For the text-containing cell, return its midpoint in [X, Y] coordinate format. 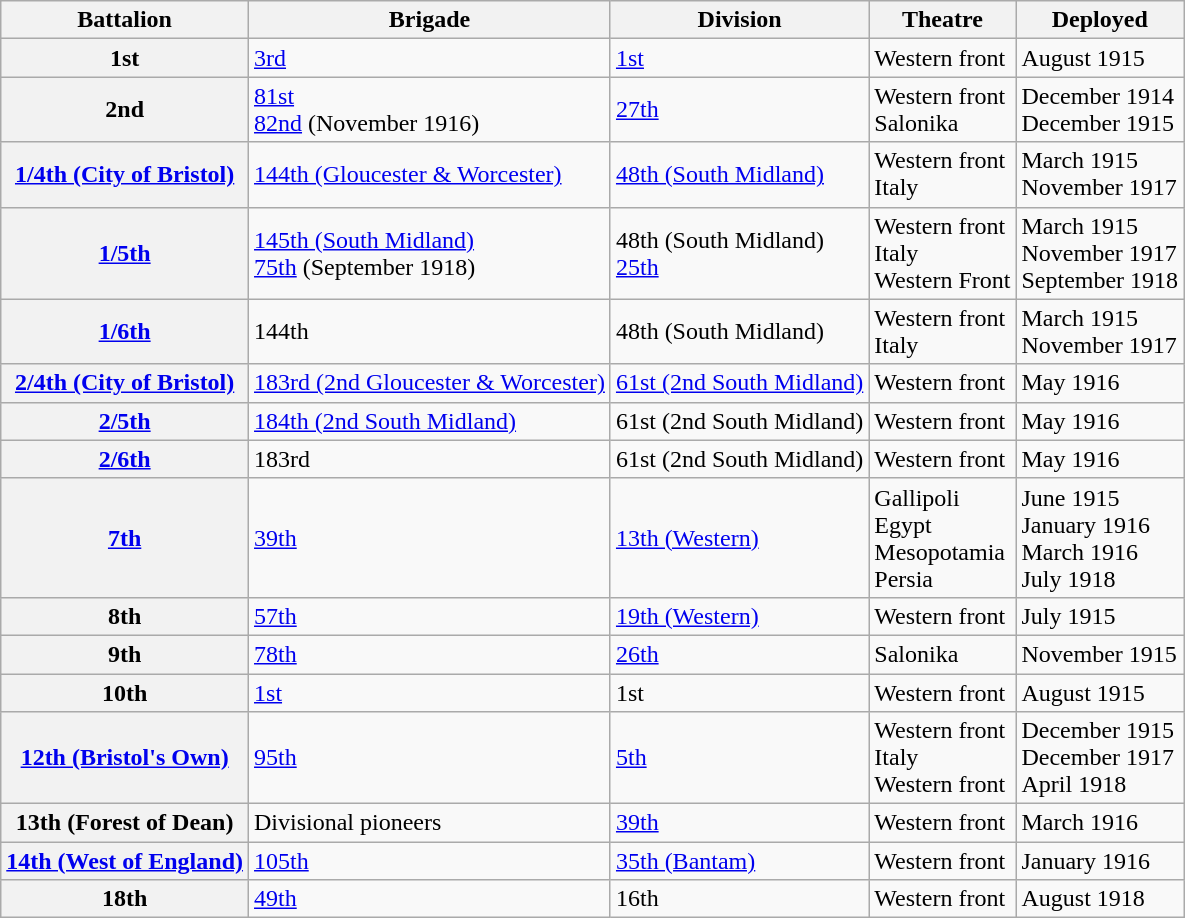
19th (Western) [739, 616]
105th [430, 861]
Western frontItalyWestern front [942, 758]
16th [739, 899]
78th [430, 654]
49th [430, 899]
13th (Western) [739, 538]
2nd [125, 110]
183rd (2nd Gloucester & Worcester) [430, 383]
Divisional pioneers [430, 823]
August 1918 [1100, 899]
January 1916 [1100, 861]
December 1914December 1915 [1100, 110]
March 1916 [1100, 823]
Battalion [125, 20]
7th [125, 538]
2/6th [125, 459]
Western frontSalonika [942, 110]
9th [125, 654]
March 1915November 1917September 1918 [1100, 253]
1/4th (City of Bristol) [125, 174]
2/4th (City of Bristol) [125, 383]
48th (South Midland)25th [739, 253]
14th (West of England) [125, 861]
1/5th [125, 253]
2/5th [125, 421]
December 1915December 1917April 1918 [1100, 758]
Western frontItalyWestern Front [942, 253]
November 1915 [1100, 654]
145th (South Midland)75th (September 1918) [430, 253]
Division [739, 20]
18th [125, 899]
35th (Bantam) [739, 861]
Theatre [942, 20]
27th [739, 110]
1/6th [125, 332]
5th [739, 758]
3rd [430, 58]
183rd [430, 459]
8th [125, 616]
Deployed [1100, 20]
184th (2nd South Midland) [430, 421]
144th [430, 332]
95th [430, 758]
81st82nd (November 1916) [430, 110]
144th (Gloucester & Worcester) [430, 174]
Brigade [430, 20]
July 1915 [1100, 616]
June 1915January 1916March 1916July 1918 [1100, 538]
57th [430, 616]
10th [125, 693]
Salonika [942, 654]
12th (Bristol's Own) [125, 758]
GallipoliEgyptMesopotamiaPersia [942, 538]
13th (Forest of Dean) [125, 823]
26th [739, 654]
